Identify which cell holds the provided text, then report its [X, Y] central coordinate. 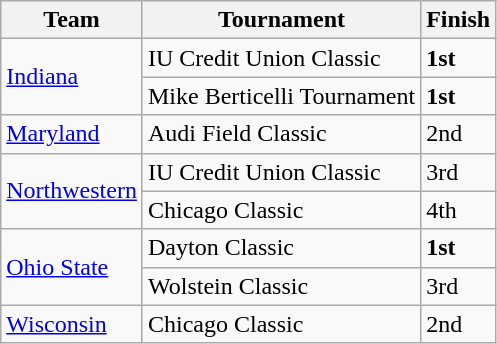
Wolstein Classic [281, 286]
Finish [458, 20]
Ohio State [72, 267]
Mike Berticelli Tournament [281, 96]
Wisconsin [72, 324]
Maryland [72, 134]
Indiana [72, 77]
Audi Field Classic [281, 134]
Northwestern [72, 191]
4th [458, 210]
Tournament [281, 20]
Team [72, 20]
Dayton Classic [281, 248]
